For the text-containing cell, return its midpoint in [x, y] coordinate format. 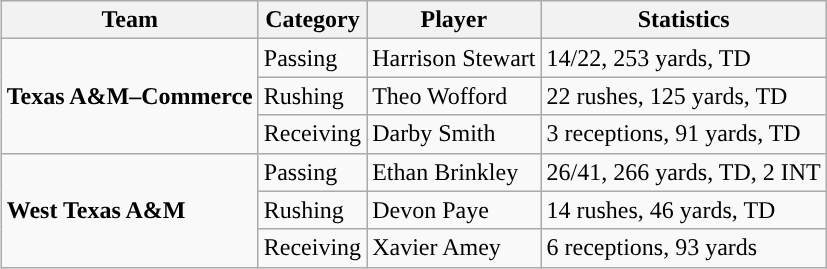
26/41, 266 yards, TD, 2 INT [684, 172]
West Texas A&M [130, 210]
Theo Wofford [454, 96]
14/22, 253 yards, TD [684, 58]
Player [454, 20]
Xavier Amey [454, 248]
Category [312, 20]
Ethan Brinkley [454, 172]
Darby Smith [454, 134]
14 rushes, 46 yards, TD [684, 210]
Team [130, 20]
Texas A&M–Commerce [130, 96]
3 receptions, 91 yards, TD [684, 134]
Devon Paye [454, 210]
Statistics [684, 20]
6 receptions, 93 yards [684, 248]
Harrison Stewart [454, 58]
22 rushes, 125 yards, TD [684, 96]
